Find where the given text appears and provide that cell's center as [X, Y] coordinate. 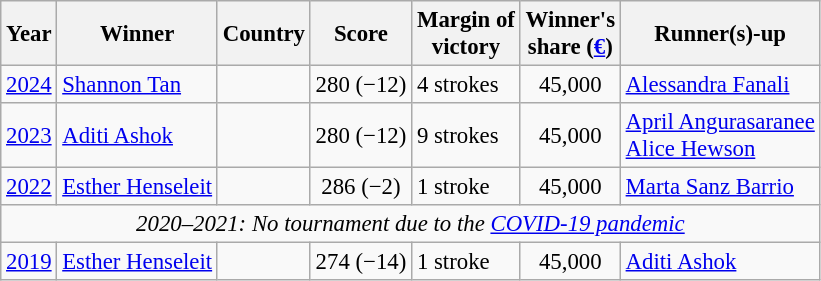
Year [29, 34]
274 (−14) [360, 262]
Shannon Tan [138, 85]
9 strokes [466, 136]
4 strokes [466, 85]
286 (−2) [360, 187]
2024 [29, 85]
Alessandra Fanali [720, 85]
2020–2021: No tournament due to the COVID-19 pandemic [410, 224]
2023 [29, 136]
2022 [29, 187]
Winner'sshare (€) [570, 34]
Margin ofvictory [466, 34]
Score [360, 34]
2019 [29, 262]
Country [264, 34]
Marta Sanz Barrio [720, 187]
April Angurasaranee Alice Hewson [720, 136]
Runner(s)-up [720, 34]
Winner [138, 34]
